Identify which cell holds the provided text, then report its [x, y] central coordinate. 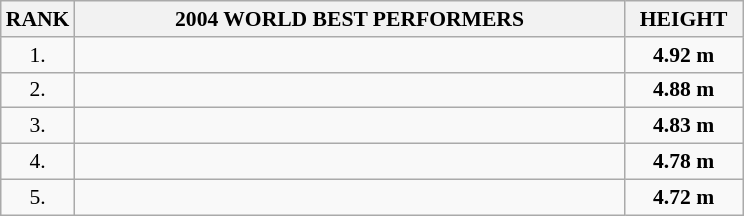
RANK [38, 19]
4.72 m [684, 197]
5. [38, 197]
4.88 m [684, 90]
4.78 m [684, 162]
4. [38, 162]
4.92 m [684, 55]
3. [38, 126]
HEIGHT [684, 19]
1. [38, 55]
2. [38, 90]
4.83 m [684, 126]
2004 WORLD BEST PERFORMERS [349, 19]
